Find where the given text appears and provide that cell's center as [X, Y] coordinate. 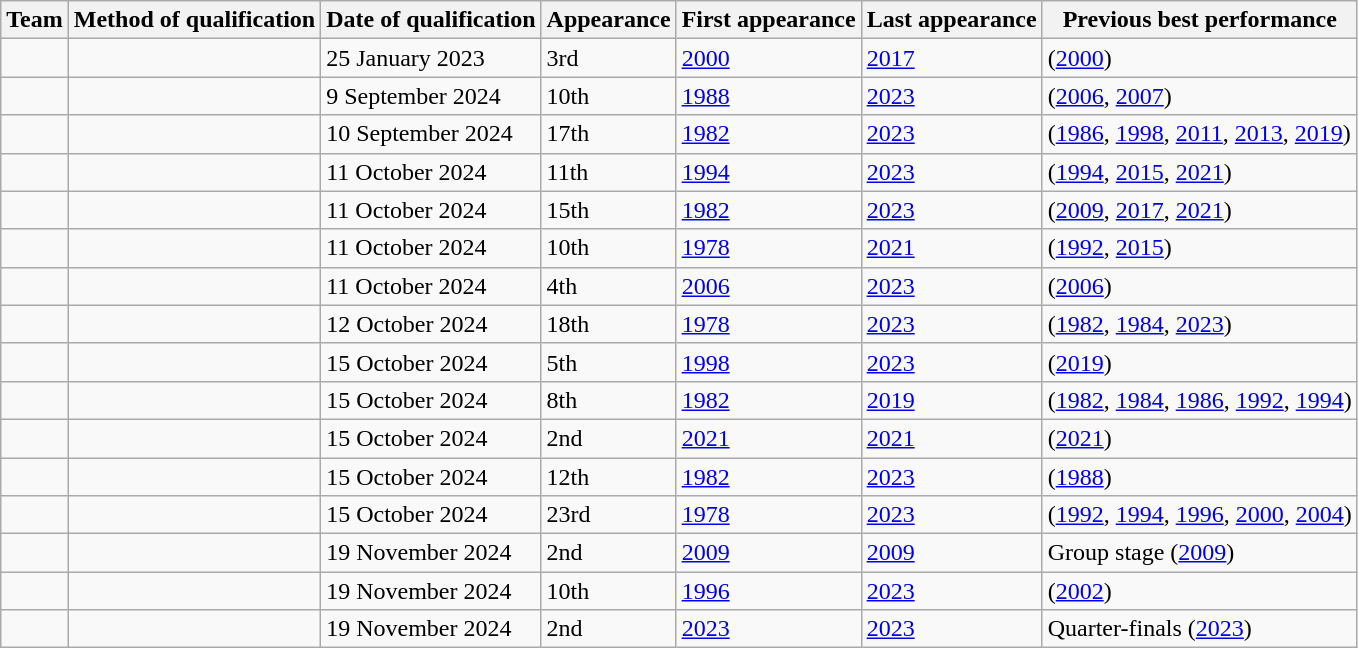
2000 [768, 58]
2019 [952, 400]
3rd [608, 58]
17th [608, 134]
(2002) [1200, 591]
(1992, 2015) [1200, 248]
(1982, 1984, 1986, 1992, 1994) [1200, 400]
Group stage (2009) [1200, 553]
Date of qualification [431, 20]
(1994, 2015, 2021) [1200, 172]
4th [608, 286]
(2021) [1200, 438]
Previous best performance [1200, 20]
Team [35, 20]
25 January 2023 [431, 58]
(1986, 1998, 2011, 2013, 2019) [1200, 134]
10 September 2024 [431, 134]
Method of qualification [194, 20]
18th [608, 324]
8th [608, 400]
(1988) [1200, 477]
11th [608, 172]
(2009, 2017, 2021) [1200, 210]
23rd [608, 515]
(2019) [1200, 362]
15th [608, 210]
1996 [768, 591]
9 September 2024 [431, 96]
12th [608, 477]
1998 [768, 362]
(1992, 1994, 1996, 2000, 2004) [1200, 515]
(2006, 2007) [1200, 96]
Appearance [608, 20]
Last appearance [952, 20]
12 October 2024 [431, 324]
First appearance [768, 20]
Quarter-finals (2023) [1200, 629]
2006 [768, 286]
(2000) [1200, 58]
(1982, 1984, 2023) [1200, 324]
(2006) [1200, 286]
5th [608, 362]
2017 [952, 58]
1994 [768, 172]
1988 [768, 96]
